For the text-containing cell, return its midpoint in [x, y] coordinate format. 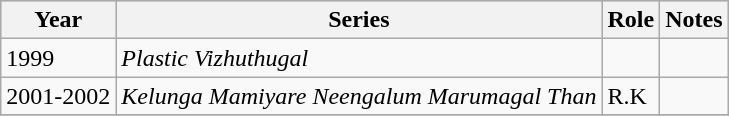
Kelunga Mamiyare Neengalum Marumagal Than [359, 96]
Plastic Vizhuthugal [359, 58]
Year [58, 20]
Notes [694, 20]
2001-2002 [58, 96]
R.K [631, 96]
Role [631, 20]
1999 [58, 58]
Series [359, 20]
